Provide the [x, y] coordinate of the cell's center where the given text is located.  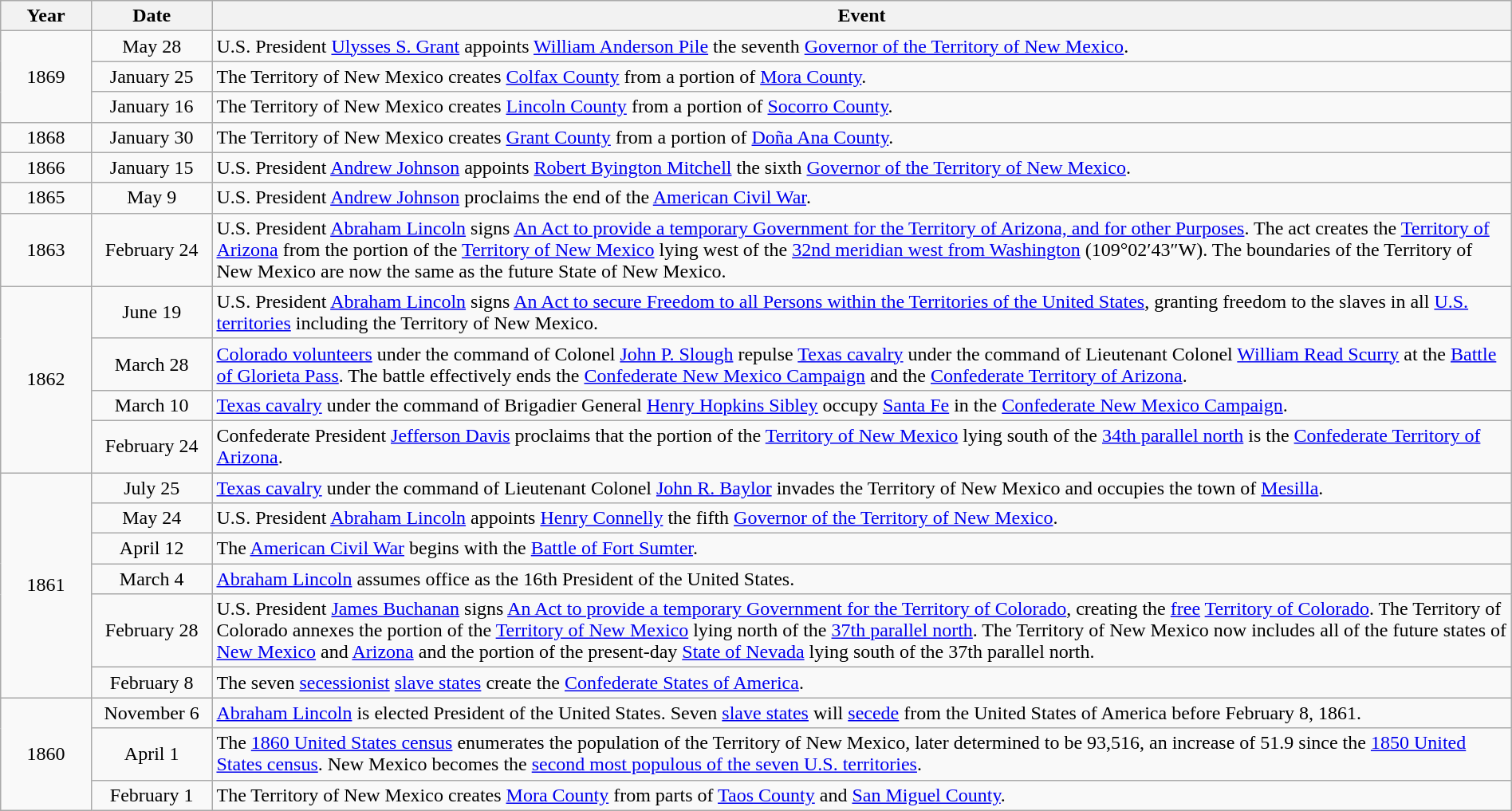
May 9 [152, 198]
The seven secessionist slave states create the Confederate States of America. [861, 683]
The Territory of New Mexico creates Mora County from parts of Taos County and San Miguel County. [861, 795]
Abraham Lincoln is elected President of the United States. Seven slave states will secede from the United States of America before February 8, 1861. [861, 713]
January 16 [152, 107]
1869 [46, 77]
1862 [46, 380]
Date [152, 16]
November 6 [152, 713]
January 30 [152, 137]
U.S. President Andrew Johnson proclaims the end of the American Civil War. [861, 198]
Year [46, 16]
1863 [46, 250]
April 12 [152, 549]
The Territory of New Mexico creates Colfax County from a portion of Mora County. [861, 77]
May 28 [152, 46]
U.S. President Andrew Johnson appoints Robert Byington Mitchell the sixth Governor of the Territory of New Mexico. [861, 167]
The Territory of New Mexico creates Lincoln County from a portion of Socorro County. [861, 107]
January 15 [152, 167]
July 25 [152, 487]
April 1 [152, 754]
1865 [46, 198]
1866 [46, 167]
March 28 [152, 364]
1868 [46, 137]
February 1 [152, 795]
U.S. President Abraham Lincoln appoints Henry Connelly the fifth Governor of the Territory of New Mexico. [861, 518]
Event [861, 16]
Texas cavalry under the command of Lieutenant Colonel John R. Baylor invades the Territory of New Mexico and occupies the town of Mesilla. [861, 487]
January 25 [152, 77]
March 10 [152, 405]
1861 [46, 585]
Texas cavalry under the command of Brigadier General Henry Hopkins Sibley occupy Santa Fe in the Confederate New Mexico Campaign. [861, 405]
U.S. President Ulysses S. Grant appoints William Anderson Pile the seventh Governor of the Territory of New Mexico. [861, 46]
The American Civil War begins with the Battle of Fort Sumter. [861, 549]
February 8 [152, 683]
1860 [46, 754]
June 19 [152, 313]
Abraham Lincoln assumes office as the 16th President of the United States. [861, 579]
March 4 [152, 579]
February 28 [152, 631]
May 24 [152, 518]
The Territory of New Mexico creates Grant County from a portion of Doña Ana County. [861, 137]
